Return [x, y] of the center of cell containing provided text 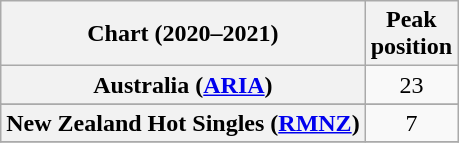
23 [411, 85]
Australia (ARIA) [183, 85]
7 [411, 123]
Peakposition [411, 34]
Chart (2020–2021) [183, 34]
New Zealand Hot Singles (RMNZ) [183, 123]
